Return the [x, y] coordinate for the center point of the cell that contains the specified text.  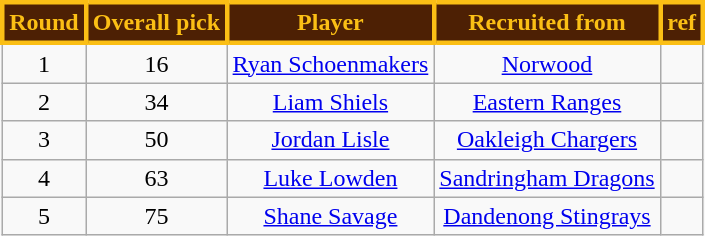
Dandenong Stingrays [547, 216]
Norwood [547, 63]
Round [44, 22]
34 [156, 102]
3 [44, 140]
Eastern Ranges [547, 102]
Sandringham Dragons [547, 178]
2 [44, 102]
Jordan Lisle [330, 140]
Ryan Schoenmakers [330, 63]
50 [156, 140]
1 [44, 63]
Recruited from [547, 22]
Shane Savage [330, 216]
Player [330, 22]
5 [44, 216]
Liam Shiels [330, 102]
4 [44, 178]
ref [682, 22]
Overall pick [156, 22]
Oakleigh Chargers [547, 140]
Luke Lowden [330, 178]
16 [156, 63]
75 [156, 216]
63 [156, 178]
